Extract the [x, y] coordinate from the center of the cell holding the provided text.  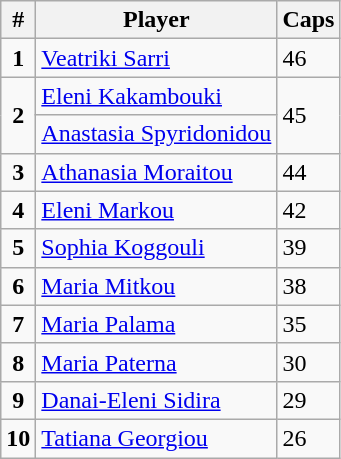
Anastasia Spyridonidou [156, 134]
46 [308, 58]
3 [18, 172]
35 [308, 324]
4 [18, 210]
5 [18, 248]
Tatiana Georgiou [156, 438]
Danai-Eleni Sidira [156, 400]
8 [18, 362]
1 [18, 58]
26 [308, 438]
Player [156, 20]
39 [308, 248]
44 [308, 172]
9 [18, 400]
Veatriki Sarri [156, 58]
30 [308, 362]
6 [18, 286]
10 [18, 438]
Caps [308, 20]
Maria Mitkou [156, 286]
29 [308, 400]
7 [18, 324]
Sophia Koggouli [156, 248]
Eleni Markou [156, 210]
# [18, 20]
Maria Palama [156, 324]
Maria Paterna [156, 362]
2 [18, 115]
38 [308, 286]
Eleni Kakambouki [156, 96]
42 [308, 210]
Athanasia Moraitou [156, 172]
45 [308, 115]
